Extract the [x, y] coordinate from the center of the cell holding the provided text.  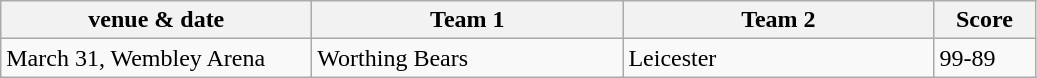
Worthing Bears [468, 58]
Leicester [778, 58]
March 31, Wembley Arena [156, 58]
Team 2 [778, 20]
venue & date [156, 20]
Team 1 [468, 20]
99-89 [984, 58]
Score [984, 20]
